Return the [x, y] coordinate for the center point of the cell that contains the specified text.  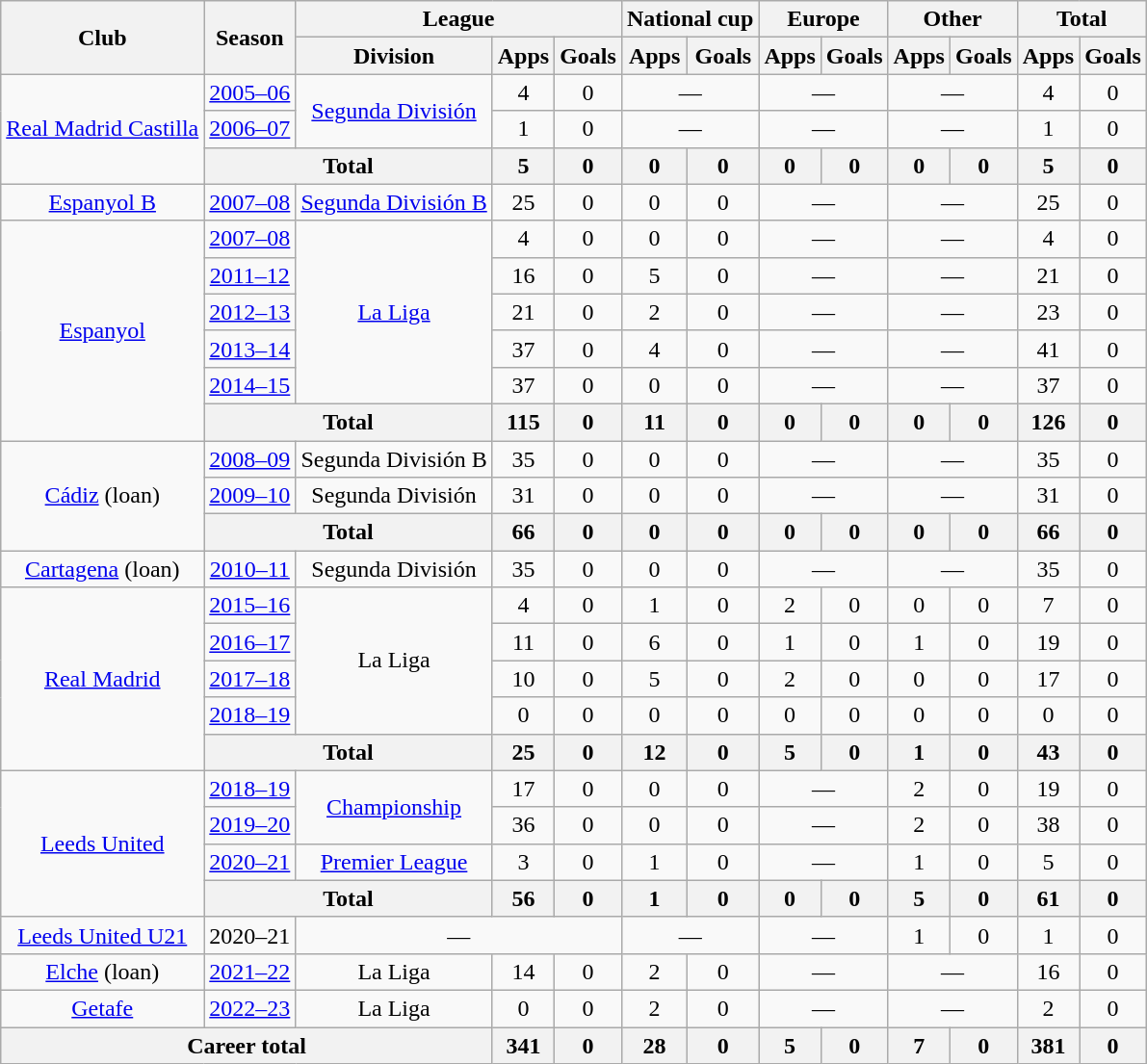
61 [1048, 898]
2011–12 [250, 275]
341 [523, 1045]
28 [654, 1045]
Espanyol [102, 330]
115 [523, 422]
14 [523, 972]
2012–13 [250, 312]
Season [250, 38]
2005–06 [250, 92]
38 [1048, 825]
12 [654, 752]
381 [1048, 1045]
Premier League [394, 862]
2021–22 [250, 972]
10 [523, 679]
2006–07 [250, 129]
2009–10 [250, 496]
3 [523, 862]
Real Madrid [102, 679]
41 [1048, 349]
2008–09 [250, 459]
Division [394, 56]
Other [952, 19]
Europe [823, 19]
Cádiz (loan) [102, 496]
56 [523, 898]
Elche (loan) [102, 972]
6 [654, 642]
League [458, 19]
2019–20 [250, 825]
Leeds United [102, 843]
Real Madrid Castilla [102, 129]
126 [1048, 422]
2013–14 [250, 349]
36 [523, 825]
2010–11 [250, 569]
2022–23 [250, 1008]
43 [1048, 752]
2015–16 [250, 606]
23 [1048, 312]
Getafe [102, 1008]
2017–18 [250, 679]
Cartagena (loan) [102, 569]
2016–17 [250, 642]
Leeds United U21 [102, 935]
Championship [394, 807]
2014–15 [250, 385]
Espanyol B [102, 202]
Club [102, 38]
National cup [690, 19]
Career total [247, 1045]
